Output the (x, y) coordinate of the center of the cell containing the given text.  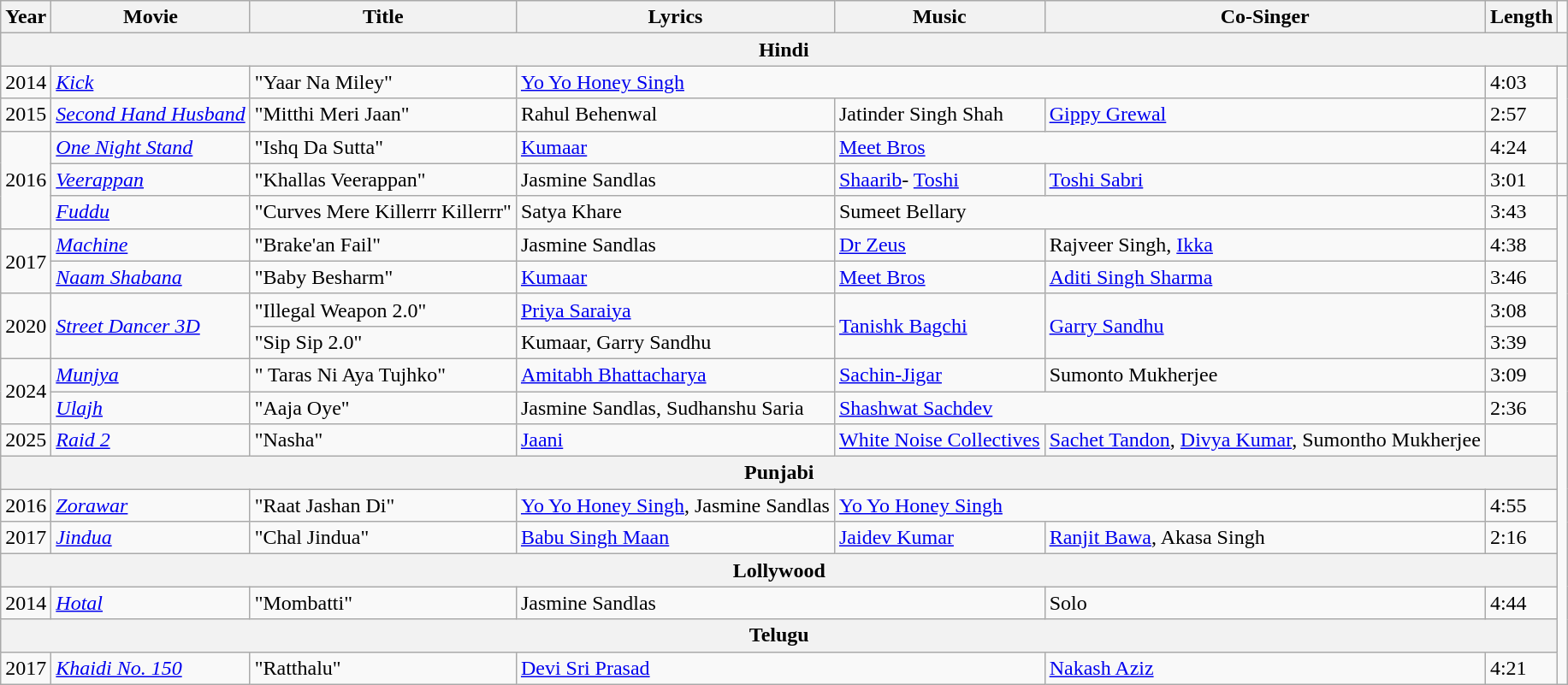
"Khallas Veerappan" (383, 180)
2020 (26, 326)
2015 (26, 115)
3:08 (1521, 310)
"Sip Sip 2.0" (383, 342)
Music (939, 17)
One Night Stand (151, 147)
"Aaja Oye" (383, 408)
"Ishq Da Sutta" (383, 147)
Priya Saraiya (675, 310)
Khaidi No. 150 (151, 668)
2:57 (1521, 115)
2:16 (1521, 538)
"Curves Mere Killerrr Killerrr" (383, 212)
3:01 (1521, 180)
Veerappan (151, 180)
4:21 (1521, 668)
Jindua (151, 538)
Amitabh Bhattacharya (675, 375)
4:38 (1521, 245)
Raid 2 (151, 440)
Satya Khare (675, 212)
Title (383, 17)
"Yaar Na Miley" (383, 82)
"Ratthalu" (383, 668)
Devi Sri Prasad (780, 668)
Kumaar, Garry Sandhu (675, 342)
2024 (26, 391)
Munjya (151, 375)
Babu Singh Maan (675, 538)
Ulajh (151, 408)
"Chal Jindua" (383, 538)
2025 (26, 440)
Garry Sandhu (1264, 326)
" Taras Ni Aya Tujhko" (383, 375)
Jaani (675, 440)
"Illegal Weapon 2.0" (383, 310)
3:46 (1521, 277)
Sachin-Jigar (939, 375)
Nakash Aziz (1264, 668)
Movie (151, 17)
Lollywood (779, 570)
Jatinder Singh Shah (939, 115)
Hindi (784, 50)
Street Dancer 3D (151, 326)
"Brake'an Fail" (383, 245)
Shashwat Sachdev (1160, 408)
"Nasha" (383, 440)
"Mitthi Meri Jaan" (383, 115)
Gippy Grewal (1264, 115)
Yo Yo Honey Singh, Jasmine Sandlas (675, 505)
Naam Shabana (151, 277)
Punjabi (779, 473)
Rajveer Singh, Ikka (1264, 245)
4:24 (1521, 147)
Rahul Behenwal (675, 115)
Sumeet Bellary (1160, 212)
White Noise Collectives (939, 440)
Lyrics (675, 17)
3:09 (1521, 375)
Machine (151, 245)
2:36 (1521, 408)
4:44 (1521, 603)
3:43 (1521, 212)
Toshi Sabri (1264, 180)
Hotal (151, 603)
Jasmine Sandlas, Sudhanshu Saria (675, 408)
Ranjit Bawa, Akasa Singh (1264, 538)
4:55 (1521, 505)
Dr Zeus (939, 245)
"Raat Jashan Di" (383, 505)
Kick (151, 82)
"Mombatti" (383, 603)
Tanishk Bagchi (939, 326)
Year (26, 17)
Zorawar (151, 505)
Telugu (779, 635)
"Baby Besharm" (383, 277)
Shaarib- Toshi (939, 180)
4:03 (1521, 82)
Fuddu (151, 212)
Sumonto Mukherjee (1264, 375)
Co-Singer (1264, 17)
3:39 (1521, 342)
Second Hand Husband (151, 115)
Solo (1264, 603)
Aditi Singh Sharma (1264, 277)
Sachet Tandon, Divya Kumar, Sumontho Mukherjee (1264, 440)
Jaidev Kumar (939, 538)
Length (1521, 17)
